Detect which cell encompasses the target text, then output its [X, Y] center coordinate. 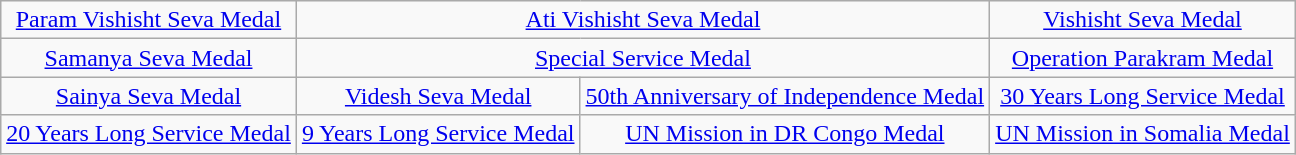
20 Years Long Service Medal [149, 134]
UN Mission in Somalia Medal [1143, 134]
Operation Parakram Medal [1143, 58]
Special Service Medal [642, 58]
9 Years Long Service Medal [438, 134]
Param Vishisht Seva Medal [149, 20]
Ati Vishisht Seva Medal [642, 20]
30 Years Long Service Medal [1143, 96]
50th Anniversary of Independence Medal [785, 96]
Vishisht Seva Medal [1143, 20]
Videsh Seva Medal [438, 96]
UN Mission in DR Congo Medal [785, 134]
Sainya Seva Medal [149, 96]
Samanya Seva Medal [149, 58]
